Scan for the cell matching the given text and deliver its (X, Y) coordinate at center. 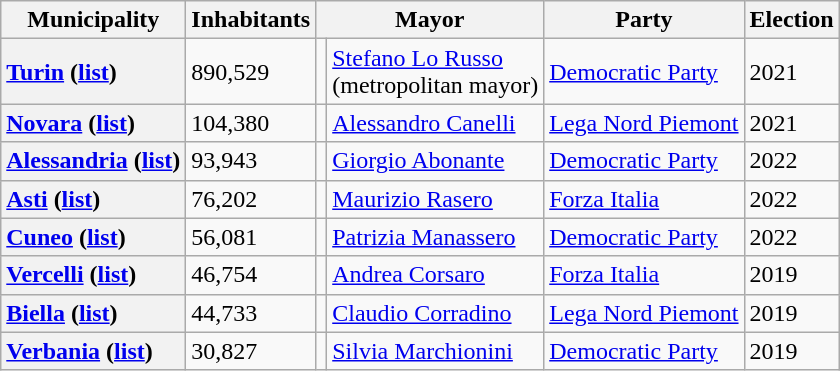
Andrea Corsaro (436, 275)
Party (644, 20)
Maurizio Rasero (436, 199)
Verbania (list) (94, 351)
Biella (list) (94, 313)
Mayor (430, 20)
Alessandria (list) (94, 161)
Novara (list) (94, 123)
Turin (list) (94, 72)
76,202 (251, 199)
44,733 (251, 313)
Asti (list) (94, 199)
Municipality (94, 20)
30,827 (251, 351)
56,081 (251, 237)
Silvia Marchionini (436, 351)
Vercelli (list) (94, 275)
104,380 (251, 123)
Patrizia Manassero (436, 237)
Giorgio Abonante (436, 161)
Cuneo (list) (94, 237)
890,529 (251, 72)
93,943 (251, 161)
Stefano Lo Russo(metropolitan mayor) (436, 72)
Alessandro Canelli (436, 123)
Election (792, 20)
Claudio Corradino (436, 313)
Inhabitants (251, 20)
46,754 (251, 275)
